For the text-containing cell, return its midpoint in [x, y] coordinate format. 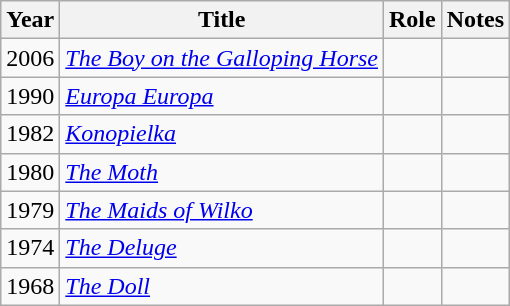
1990 [30, 96]
Title [222, 20]
The Doll [222, 286]
1974 [30, 248]
The Maids of Wilko [222, 210]
2006 [30, 58]
The Moth [222, 172]
Role [413, 20]
The Boy on the Galloping Horse [222, 58]
1979 [30, 210]
1980 [30, 172]
The Deluge [222, 248]
Notes [475, 20]
Year [30, 20]
1968 [30, 286]
1982 [30, 134]
Europa Europa [222, 96]
Konopielka [222, 134]
